Identify which cell holds the provided text, then report its [x, y] central coordinate. 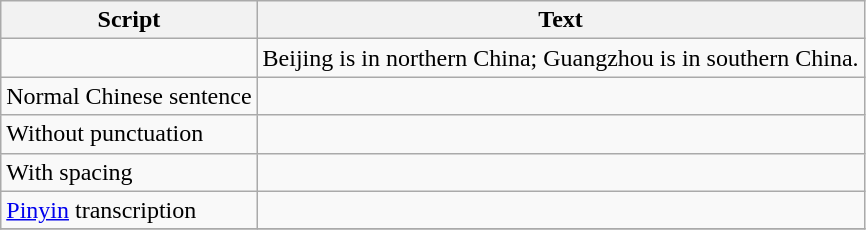
Script [129, 20]
Beijing is in northern China; Guangzhou is in southern China. [560, 58]
Without punctuation [129, 134]
Text [560, 20]
Normal Chinese sentence [129, 96]
Pinyin transcription [129, 210]
With spacing [129, 172]
